From the cell containing the given text, extract its center point as (X, Y) coordinate. 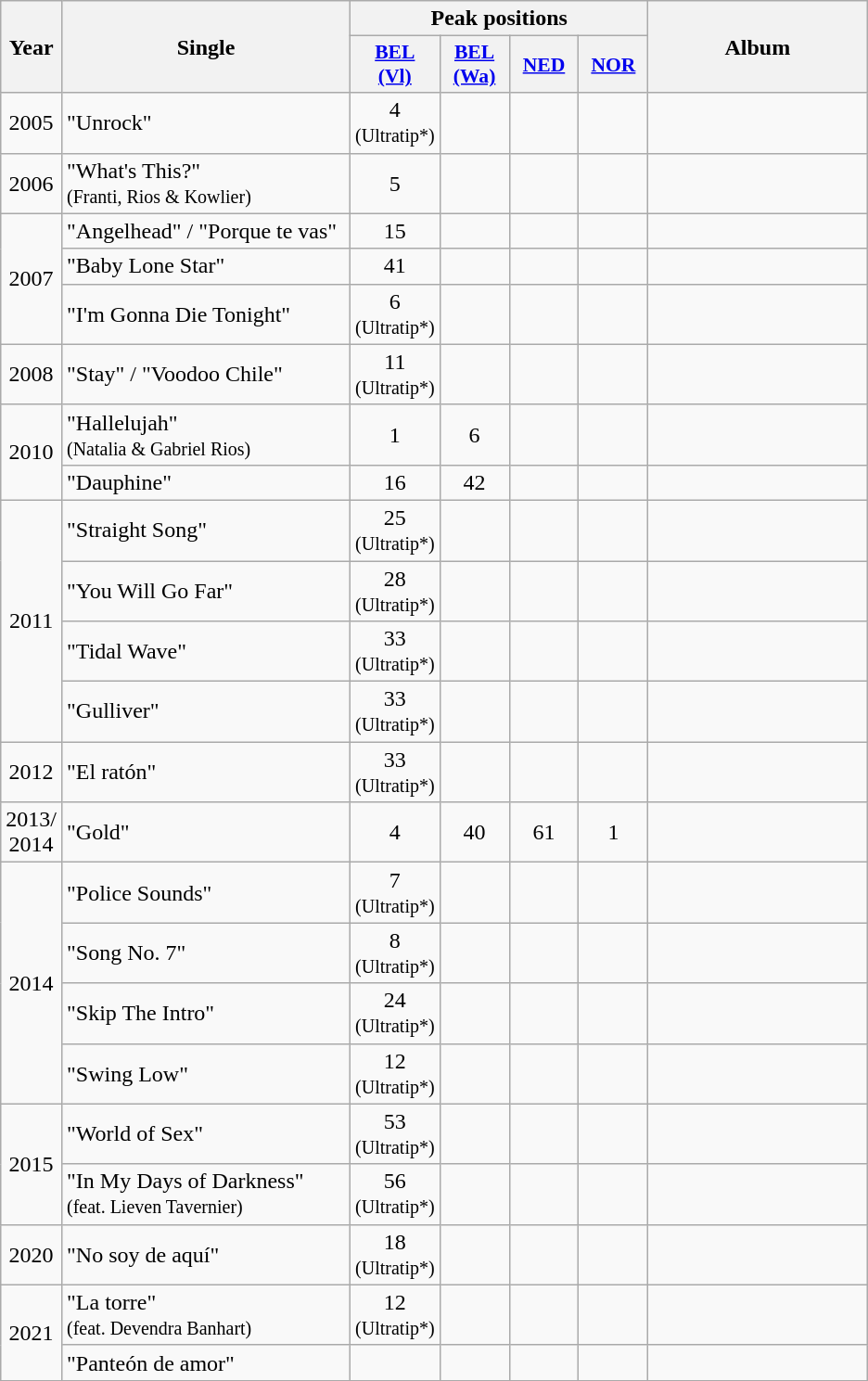
"Police Sounds" (206, 892)
6(Ultratip*) (395, 313)
8(Ultratip*) (395, 953)
"Song No. 7" (206, 953)
"Gulliver" (206, 712)
2020 (32, 1254)
"Baby Lone Star" (206, 266)
2021 (32, 1332)
NED (543, 65)
24(Ultratip*) (395, 1013)
2008 (32, 375)
2015 (32, 1164)
"Swing Low" (206, 1074)
2012 (32, 772)
40 (475, 833)
"La torre"(feat. Devendra Banhart) (206, 1315)
28(Ultratip*) (395, 590)
53(Ultratip*) (395, 1133)
2010 (32, 453)
"Straight Song" (206, 531)
BEL (Vl) (395, 65)
6 (475, 434)
"Hallelujah"(Natalia & Gabriel Rios) (206, 434)
4 (395, 833)
5 (395, 184)
2005 (32, 122)
2013/2014 (32, 833)
"No soy de aquí" (206, 1254)
"Stay" / "Voodoo Chile" (206, 375)
"I'm Gonna Die Tonight" (206, 313)
"What's This?"(Franti, Rios & Kowlier) (206, 184)
NOR (614, 65)
"You Will Go Far" (206, 590)
4(Ultratip*) (395, 122)
2007 (32, 278)
"World of Sex" (206, 1133)
15 (395, 231)
Album (758, 46)
Single (206, 46)
18(Ultratip*) (395, 1254)
7(Ultratip*) (395, 892)
BEL (Wa) (475, 65)
16 (395, 482)
"Gold" (206, 833)
Peak positions (499, 19)
56(Ultratip*) (395, 1195)
41 (395, 266)
2006 (32, 184)
"Tidal Wave" (206, 651)
25(Ultratip*) (395, 531)
42 (475, 482)
"Panteón de amor" (206, 1362)
"El ratón" (206, 772)
"Dauphine" (206, 482)
11(Ultratip*) (395, 375)
2011 (32, 620)
"Skip The Intro" (206, 1013)
"Angelhead" / "Porque te vas" (206, 231)
Year (32, 46)
2014 (32, 983)
61 (543, 833)
"Unrock" (206, 122)
"In My Days of Darkness"(feat. Lieven Tavernier) (206, 1195)
